Return (x, y) of the center of cell containing provided text 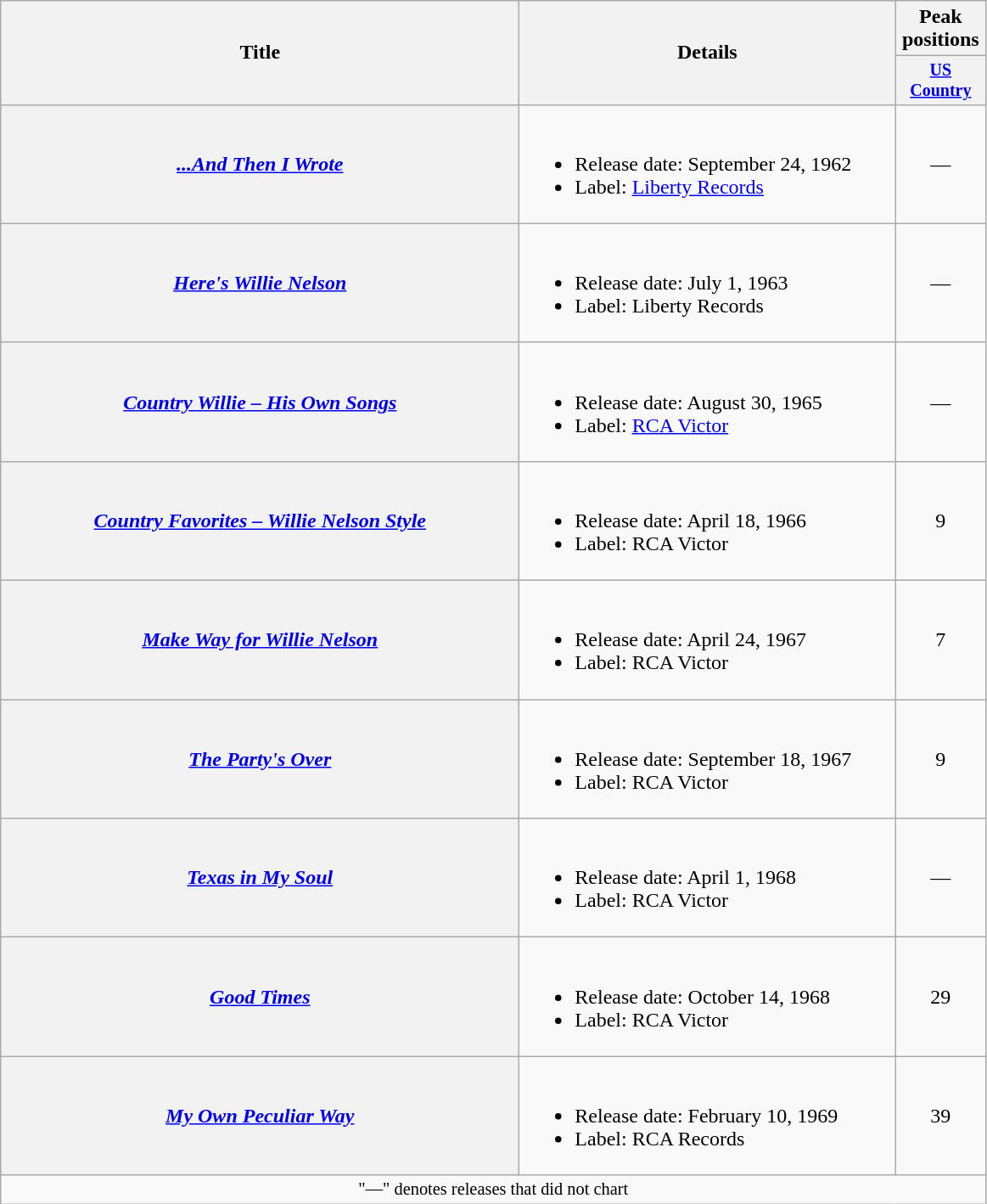
Texas in My Soul (260, 878)
The Party's Over (260, 759)
Good Times (260, 997)
Here's Willie Nelson (260, 283)
My Own Peculiar Way (260, 1116)
Release date: April 24, 1967Label: RCA Victor (708, 640)
Release date: April 18, 1966Label: RCA Victor (708, 520)
Country Favorites – Willie Nelson Style (260, 520)
Release date: September 18, 1967Label: RCA Victor (708, 759)
7 (940, 640)
Title (260, 53)
Make Way for Willie Nelson (260, 640)
Release date: April 1, 1968Label: RCA Victor (708, 878)
Details (708, 53)
29 (940, 997)
Peak positions (940, 29)
Release date: October 14, 1968Label: RCA Victor (708, 997)
...And Then I Wrote (260, 164)
Release date: August 30, 1965Label: RCA Victor (708, 402)
39 (940, 1116)
US Country (940, 80)
Release date: July 1, 1963Label: Liberty Records (708, 283)
Release date: September 24, 1962Label: Liberty Records (708, 164)
"—" denotes releases that did not chart (494, 1190)
Country Willie – His Own Songs (260, 402)
Release date: February 10, 1969Label: RCA Records (708, 1116)
